Locate the cell with the specified text and output its [X, Y] center coordinate. 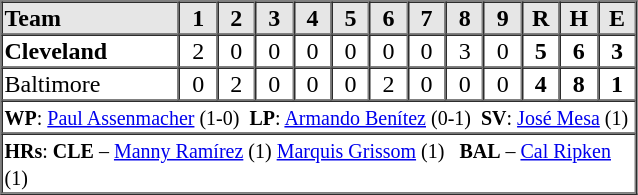
E [617, 18]
Cleveland [91, 50]
R [541, 18]
WP: Paul Assenmacher (1-0) LP: Armando Benítez (0-1) SV: José Mesa (1) [319, 116]
H [579, 18]
Team [91, 18]
9 [503, 18]
Baltimore [91, 84]
7 [427, 18]
HRs: CLE – Manny Ramírez (1) Marquis Grissom (1) BAL – Cal Ripken (1) [319, 164]
